Return the [X, Y] coordinate for the center point of the cell that contains the specified text.  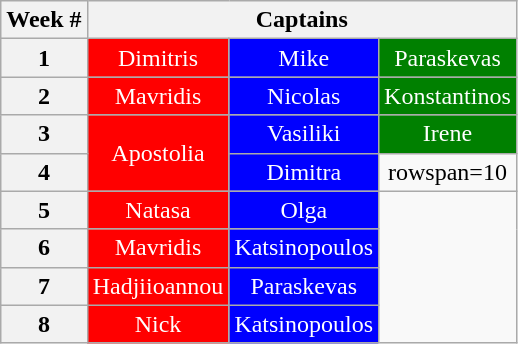
Vasiliki [304, 134]
Apostolia [158, 153]
Nick [158, 324]
Konstantinos [448, 96]
Hadjiioannou [158, 286]
1 [44, 58]
Dimitris [158, 58]
Natasa [158, 210]
Dimitra [304, 172]
3 [44, 134]
6 [44, 248]
Week # [44, 20]
2 [44, 96]
Captains [302, 20]
Irene [448, 134]
Mike [304, 58]
Nicolas [304, 96]
5 [44, 210]
rowspan=10 [448, 172]
Olga [304, 210]
7 [44, 286]
8 [44, 324]
4 [44, 172]
